Identify which cell holds the provided text, then report its (x, y) central coordinate. 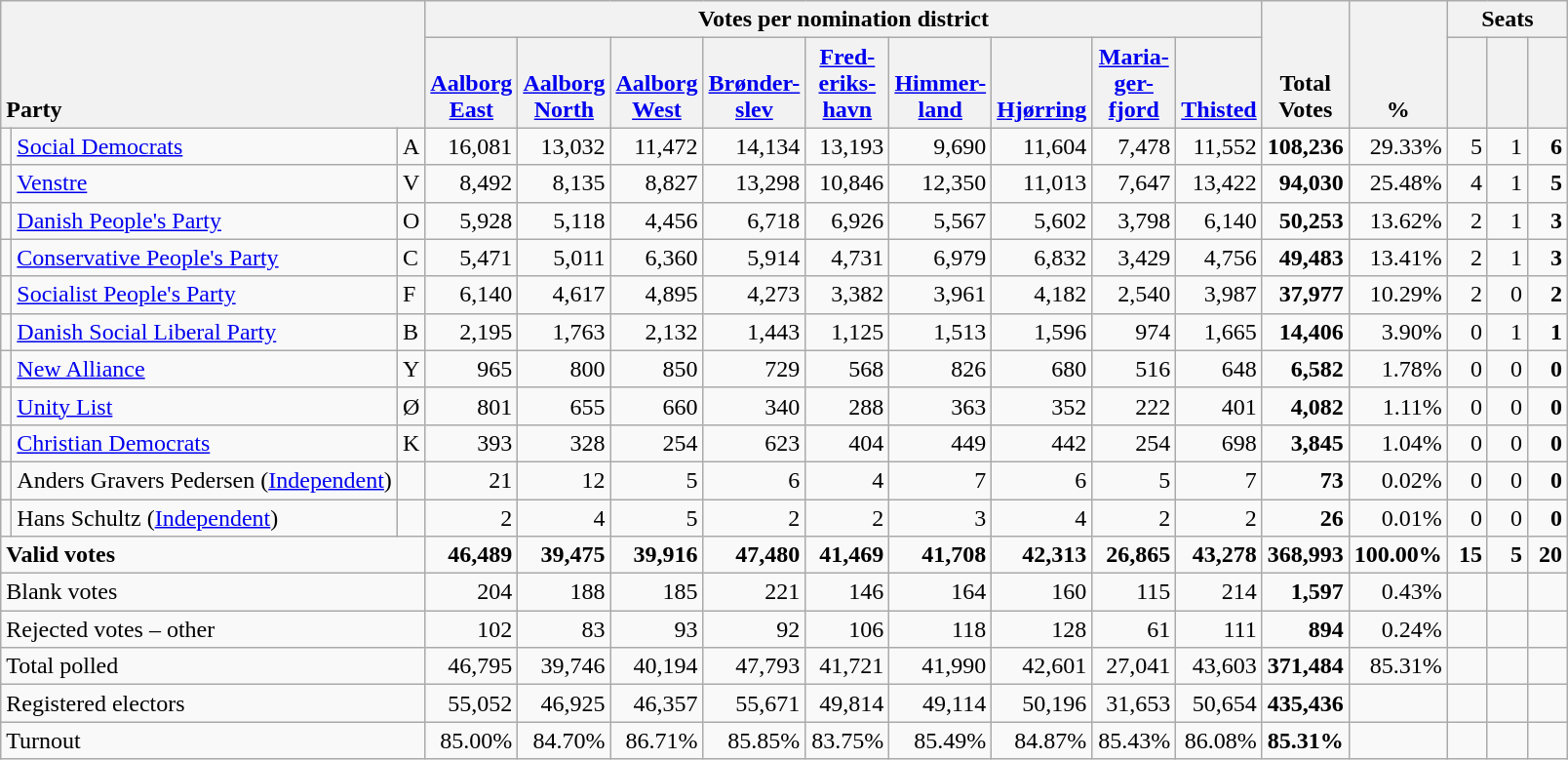
49,114 (940, 703)
New Alliance (205, 369)
4,756 (1219, 258)
0.43% (1398, 592)
5,118 (564, 220)
61 (1134, 629)
371,484 (1305, 666)
13.41% (1398, 258)
Himmer- land (940, 83)
352 (1041, 406)
39,916 (657, 555)
974 (1134, 332)
6,926 (847, 220)
86.71% (657, 740)
14,134 (755, 146)
698 (1219, 443)
29.33% (1398, 146)
6,718 (755, 220)
2,132 (657, 332)
Aalborg West (657, 83)
221 (755, 592)
568 (847, 369)
729 (755, 369)
648 (1219, 369)
655 (564, 406)
F (411, 295)
214 (1219, 592)
Valid votes (213, 555)
46,795 (472, 666)
Seats (1508, 20)
680 (1041, 369)
3,961 (940, 295)
47,480 (755, 555)
86.08% (1219, 740)
3,429 (1134, 258)
49,483 (1305, 258)
1,443 (755, 332)
204 (472, 592)
3,987 (1219, 295)
623 (755, 443)
55,052 (472, 703)
8,135 (564, 183)
10,846 (847, 183)
85.49% (940, 740)
11,013 (1041, 183)
Blank votes (213, 592)
83.75% (847, 740)
C (411, 258)
11,552 (1219, 146)
12 (564, 480)
Hjørring (1041, 83)
47,793 (755, 666)
6,979 (940, 258)
801 (472, 406)
50,196 (1041, 703)
Maria- ger- fjord (1134, 83)
288 (847, 406)
5,471 (472, 258)
Y (411, 369)
25.48% (1398, 183)
0.02% (1398, 480)
6,832 (1041, 258)
328 (564, 443)
49,814 (847, 703)
4,273 (755, 295)
42,601 (1041, 666)
1,665 (1219, 332)
4,082 (1305, 406)
20 (1547, 555)
A (411, 146)
660 (657, 406)
9,690 (940, 146)
Unity List (205, 406)
164 (940, 592)
188 (564, 592)
185 (657, 592)
5,928 (472, 220)
8,827 (657, 183)
Brønder- slev (755, 83)
1.78% (1398, 369)
516 (1134, 369)
41,990 (940, 666)
7,647 (1134, 183)
4,182 (1041, 295)
Conservative People's Party (205, 258)
% (1398, 64)
2,195 (472, 332)
146 (847, 592)
Ø (411, 406)
Total polled (213, 666)
108,236 (1305, 146)
94,030 (1305, 183)
11,472 (657, 146)
Hans Schultz (Independent) (205, 518)
Socialist People's Party (205, 295)
3,798 (1134, 220)
8,492 (472, 183)
16,081 (472, 146)
965 (472, 369)
12,350 (940, 183)
Danish Social Liberal Party (205, 332)
6,360 (657, 258)
111 (1219, 629)
115 (1134, 592)
5,602 (1041, 220)
363 (940, 406)
11,604 (1041, 146)
1,763 (564, 332)
4,731 (847, 258)
Rejected votes – other (213, 629)
27,041 (1134, 666)
404 (847, 443)
5,567 (940, 220)
5,011 (564, 258)
43,603 (1219, 666)
Registered electors (213, 703)
13,193 (847, 146)
4,456 (657, 220)
55,671 (755, 703)
Social Democrats (205, 146)
1,596 (1041, 332)
13,298 (755, 183)
85.00% (472, 740)
84.70% (564, 740)
Venstre (205, 183)
10.29% (1398, 295)
37,977 (1305, 295)
894 (1305, 629)
26,865 (1134, 555)
15 (1467, 555)
39,475 (564, 555)
1,125 (847, 332)
222 (1134, 406)
83 (564, 629)
50,253 (1305, 220)
Fred- eriks- havn (847, 83)
850 (657, 369)
84.87% (1041, 740)
85.85% (755, 740)
K (411, 443)
Party (213, 64)
5,914 (755, 258)
Turnout (213, 740)
3,382 (847, 295)
0.24% (1398, 629)
106 (847, 629)
Votes per nomination district (843, 20)
39,746 (564, 666)
13.62% (1398, 220)
Danish People's Party (205, 220)
Christian Democrats (205, 443)
73 (1305, 480)
41,708 (940, 555)
102 (472, 629)
442 (1041, 443)
4,617 (564, 295)
368,993 (1305, 555)
43,278 (1219, 555)
826 (940, 369)
393 (472, 443)
46,925 (564, 703)
0.01% (1398, 518)
Aalborg North (564, 83)
41,721 (847, 666)
435,436 (1305, 703)
B (411, 332)
21 (472, 480)
31,653 (1134, 703)
Anders Gravers Pedersen (Independent) (205, 480)
46,489 (472, 555)
50,654 (1219, 703)
93 (657, 629)
449 (940, 443)
2,540 (1134, 295)
6,582 (1305, 369)
118 (940, 629)
1,597 (1305, 592)
1.11% (1398, 406)
13,422 (1219, 183)
14,406 (1305, 332)
128 (1041, 629)
4,895 (657, 295)
7,478 (1134, 146)
92 (755, 629)
V (411, 183)
41,469 (847, 555)
1,513 (940, 332)
26 (1305, 518)
40,194 (657, 666)
Total Votes (1305, 64)
O (411, 220)
42,313 (1041, 555)
3,845 (1305, 443)
13,032 (564, 146)
100.00% (1398, 555)
Thisted (1219, 83)
46,357 (657, 703)
340 (755, 406)
401 (1219, 406)
Aalborg East (472, 83)
160 (1041, 592)
1.04% (1398, 443)
3.90% (1398, 332)
800 (564, 369)
85.43% (1134, 740)
